Provide the [X, Y] coordinate of the cell's center where the given text is located.  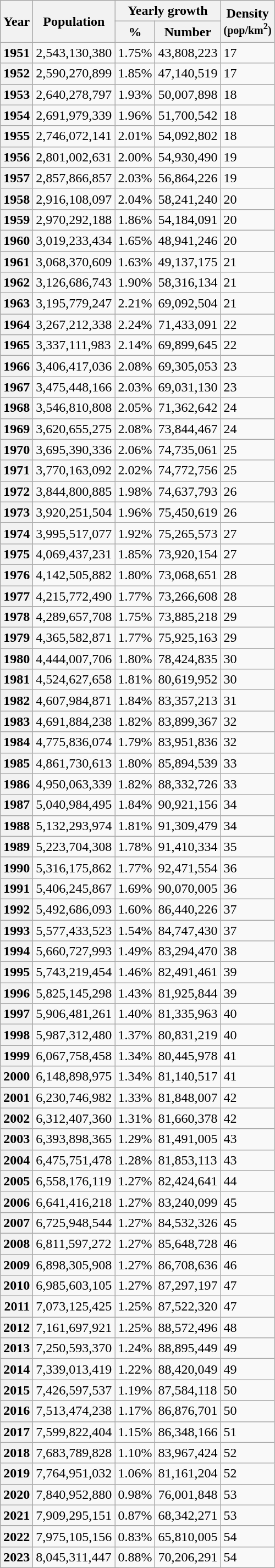
2,691,979,339 [74, 115]
1966 [16, 366]
4,775,836,074 [74, 742]
1977 [16, 596]
43,808,223 [188, 53]
1973 [16, 512]
2,801,002,631 [74, 157]
2002 [16, 1118]
86,348,166 [188, 1432]
2021 [16, 1515]
81,925,844 [188, 993]
58,316,134 [188, 283]
2010 [16, 1286]
87,584,118 [188, 1390]
7,426,597,537 [74, 1390]
1982 [16, 701]
81,660,378 [188, 1118]
85,894,539 [188, 763]
2016 [16, 1411]
3,195,779,247 [74, 304]
2022 [16, 1536]
1971 [16, 471]
7,909,295,151 [74, 1515]
1989 [16, 847]
78,424,835 [188, 659]
84,532,326 [188, 1223]
2019 [16, 1474]
1964 [16, 324]
48,941,246 [188, 240]
0.83% [135, 1536]
86,440,226 [188, 909]
2.05% [135, 408]
2,916,108,097 [74, 199]
6,312,407,360 [74, 1118]
73,920,154 [188, 554]
2023 [16, 1557]
1978 [16, 617]
2004 [16, 1160]
3,920,251,504 [74, 512]
5,132,293,974 [74, 826]
2001 [16, 1097]
58,241,240 [188, 199]
4,691,884,238 [74, 721]
6,641,416,218 [74, 1202]
73,266,608 [188, 596]
3,406,417,036 [74, 366]
1996 [16, 993]
54,930,490 [188, 157]
6,898,305,908 [74, 1264]
82,424,641 [188, 1181]
3,475,448,166 [74, 387]
4,069,437,231 [74, 554]
1.98% [135, 491]
1952 [16, 74]
1953 [16, 94]
0.88% [135, 1557]
71,433,091 [188, 324]
4,215,772,490 [74, 596]
71,362,642 [188, 408]
1960 [16, 240]
Population [74, 21]
31 [248, 701]
7,599,822,404 [74, 1432]
2003 [16, 1139]
88,572,496 [188, 1328]
2.00% [135, 157]
84,747,430 [188, 931]
1.78% [135, 847]
44 [248, 1181]
2,857,866,857 [74, 178]
86,876,701 [188, 1411]
1999 [16, 1056]
83,294,470 [188, 951]
47,140,519 [188, 74]
5,223,704,308 [74, 847]
2018 [16, 1453]
65,810,005 [188, 1536]
5,492,686,093 [74, 909]
85,648,728 [188, 1244]
2006 [16, 1202]
1985 [16, 763]
1983 [16, 721]
Number [188, 32]
7,840,952,880 [74, 1494]
50,007,898 [188, 94]
2,543,130,380 [74, 53]
1980 [16, 659]
1981 [16, 680]
1992 [16, 909]
5,743,219,454 [74, 972]
1959 [16, 220]
1995 [16, 972]
83,240,099 [188, 1202]
73,885,218 [188, 617]
2005 [16, 1181]
2.02% [135, 471]
35 [248, 847]
Yearly growth [168, 11]
75,450,619 [188, 512]
92,471,554 [188, 867]
5,577,433,523 [74, 931]
1.92% [135, 533]
81,848,007 [188, 1097]
1.33% [135, 1097]
1.15% [135, 1432]
1954 [16, 115]
1.29% [135, 1139]
3,126,686,743 [74, 283]
70,206,291 [188, 1557]
48 [248, 1328]
3,546,810,808 [74, 408]
1994 [16, 951]
2.06% [135, 450]
1.93% [135, 94]
1.22% [135, 1369]
83,951,836 [188, 742]
1.49% [135, 951]
1968 [16, 408]
1986 [16, 784]
2009 [16, 1264]
7,975,105,156 [74, 1536]
1970 [16, 450]
1958 [16, 199]
74,735,061 [188, 450]
1962 [16, 283]
7,250,593,370 [74, 1348]
2020 [16, 1494]
5,040,984,495 [74, 805]
4,444,007,706 [74, 659]
1993 [16, 931]
82,491,461 [188, 972]
3,019,233,434 [74, 240]
1.19% [135, 1390]
6,067,758,458 [74, 1056]
90,070,005 [188, 888]
1974 [16, 533]
4,365,582,871 [74, 638]
4,861,730,613 [74, 763]
83,967,424 [188, 1453]
2.24% [135, 324]
1955 [16, 136]
1963 [16, 304]
2.14% [135, 345]
2012 [16, 1328]
1967 [16, 387]
6,725,948,544 [74, 1223]
81,491,005 [188, 1139]
6,475,751,478 [74, 1160]
4,289,657,708 [74, 617]
83,899,367 [188, 721]
1965 [16, 345]
1.90% [135, 283]
3,337,111,983 [74, 345]
6,558,176,119 [74, 1181]
1.60% [135, 909]
1998 [16, 1035]
4,950,063,339 [74, 784]
86,708,636 [188, 1264]
1988 [16, 826]
7,339,013,419 [74, 1369]
7,683,789,828 [74, 1453]
51 [248, 1432]
69,899,645 [188, 345]
1.69% [135, 888]
0.98% [135, 1494]
1987 [16, 805]
1951 [16, 53]
1.63% [135, 262]
4,607,984,871 [74, 701]
1.43% [135, 993]
56,864,226 [188, 178]
3,068,370,609 [74, 262]
% [135, 32]
2013 [16, 1348]
3,844,800,885 [74, 491]
54,184,091 [188, 220]
83,357,213 [188, 701]
5,406,245,867 [74, 888]
1.37% [135, 1035]
7,161,697,921 [74, 1328]
74,637,793 [188, 491]
2000 [16, 1077]
6,985,603,105 [74, 1286]
2017 [16, 1432]
8,045,311,447 [74, 1557]
4,524,627,658 [74, 680]
3,267,212,338 [74, 324]
80,445,978 [188, 1056]
7,073,125,425 [74, 1307]
2,640,278,797 [74, 94]
6,393,898,365 [74, 1139]
1979 [16, 638]
2015 [16, 1390]
91,309,479 [188, 826]
88,895,449 [188, 1348]
2.04% [135, 199]
1961 [16, 262]
1997 [16, 1014]
1.54% [135, 931]
69,031,130 [188, 387]
0.87% [135, 1515]
87,297,197 [188, 1286]
5,825,145,298 [74, 993]
49,137,175 [188, 262]
1957 [16, 178]
81,140,517 [188, 1077]
90,921,156 [188, 805]
73,068,651 [188, 575]
Density(pop/km2) [248, 21]
6,148,898,975 [74, 1077]
1.40% [135, 1014]
1990 [16, 867]
2011 [16, 1307]
6,811,597,272 [74, 1244]
54,092,802 [188, 136]
7,513,474,238 [74, 1411]
5,316,175,862 [74, 867]
75,925,163 [188, 638]
1972 [16, 491]
2008 [16, 1244]
3,620,655,275 [74, 429]
3,695,390,336 [74, 450]
2007 [16, 1223]
73,844,467 [188, 429]
5,660,727,993 [74, 951]
7,764,951,032 [74, 1474]
68,342,271 [188, 1515]
2014 [16, 1369]
2.21% [135, 304]
81,853,113 [188, 1160]
1.46% [135, 972]
1991 [16, 888]
88,332,726 [188, 784]
1.24% [135, 1348]
1.31% [135, 1118]
81,335,963 [188, 1014]
1.10% [135, 1453]
80,831,219 [188, 1035]
1969 [16, 429]
Year [16, 21]
69,305,053 [188, 366]
1.06% [135, 1474]
2,590,270,899 [74, 74]
1.65% [135, 240]
51,700,542 [188, 115]
3,995,517,077 [74, 533]
69,092,504 [188, 304]
80,619,952 [188, 680]
5,906,481,261 [74, 1014]
1.28% [135, 1160]
6,230,746,982 [74, 1097]
2,970,292,188 [74, 220]
91,410,334 [188, 847]
2.01% [135, 136]
1976 [16, 575]
3,770,163,092 [74, 471]
1956 [16, 157]
74,772,756 [188, 471]
1984 [16, 742]
81,161,204 [188, 1474]
5,987,312,480 [74, 1035]
76,001,848 [188, 1494]
1.17% [135, 1411]
88,420,049 [188, 1369]
1.79% [135, 742]
1.86% [135, 220]
2,746,072,141 [74, 136]
87,522,320 [188, 1307]
38 [248, 951]
75,265,573 [188, 533]
4,142,505,882 [74, 575]
1975 [16, 554]
